Detect which cell encompasses the target text, then output its [X, Y] center coordinate. 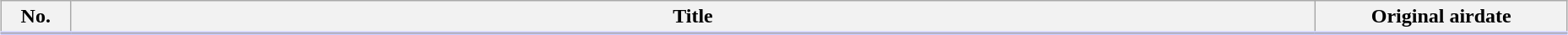
No. [35, 17]
Title [693, 17]
Original airdate [1441, 17]
